Locate the cell with the specified text and output its (X, Y) center coordinate. 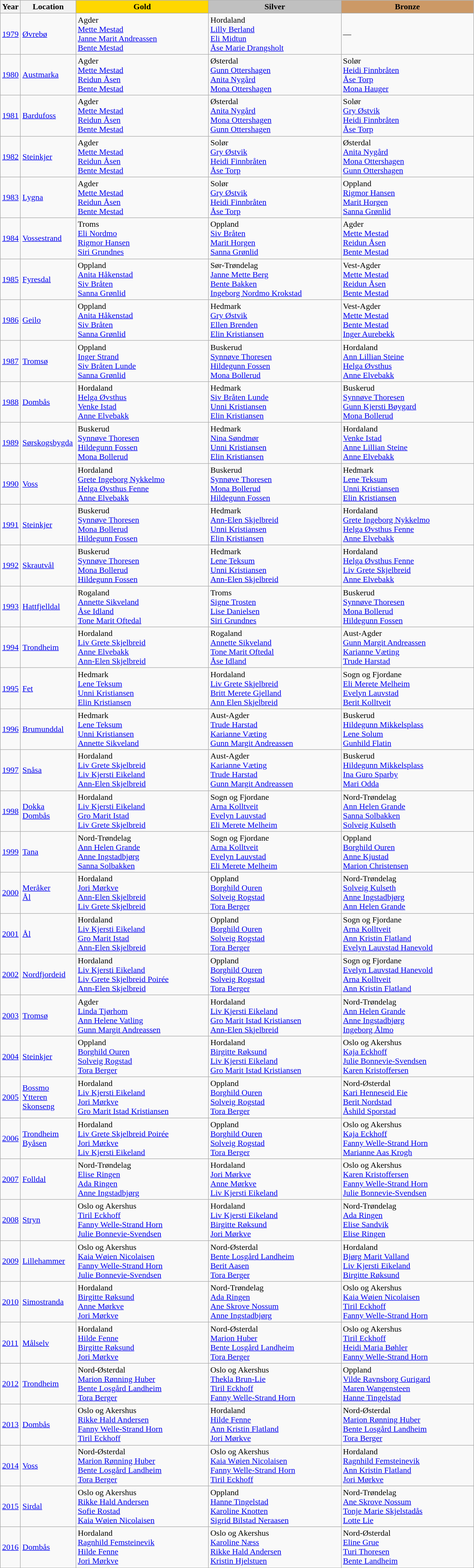
HordalandJori MørkveAnn-Elen SkjelbreidLiv Grete Skjelbreid (142, 893)
1999 (10, 852)
BuskerudHildegunn MikkelsplassIna Guro SparbyMari Odda (407, 770)
HedmarkSiv Bråten LundeUnni KristiansenElin Kristiansen (275, 402)
HordalandHelga Øvsthus FenneLiv Grete SkjelbreidAnne Elvebakk (407, 565)
Nordfjordeid (48, 974)
Aust-AgderGunn Margit AndreassenKarianne VætingTrude Harstad (407, 647)
Austmarka (48, 75)
Nord-ØsterdalMarion HuberBente Losgård LandheimTora Berger (275, 1343)
HordalandLiv Kjersti EikelandBirgitte RøksundJori Mørkve (275, 1220)
1998 (10, 811)
Oslo og AkershusRikke Hald AndersenFanny Welle-Strand HornTiril Eckhoff (142, 1424)
1994 (10, 647)
HordalandBirgitte RøksundAnne MørkveJori Mørkve (142, 1302)
BossmoYtterenSkonseng (48, 1097)
Oslo og AkershusKaren KristoffersenFanny Welle-Strand HornJulie Bonnevie-Svendsen (407, 1179)
HedmarkLene TeksumUnni KristiansenElin Kristiansen (407, 484)
2005 (10, 1097)
1992 (10, 565)
TromsSigne TrostenLise DanielsenSiri Grundnes (275, 607)
Hedmark Lene TeksumUnni KristiansenElin Kristiansen (142, 688)
2003 (10, 1016)
OpplandBorghild OurenAnne KjustadMarion Christensen (407, 852)
2009 (10, 1261)
Sirdal (48, 1506)
1993 (10, 607)
HordalandLiv Grete Skjelbreid PoiréeJori MørkveLiv Kjersti Eikeland (142, 1139)
Oslo og AkershusThekla Brun-LieTiril EckhoffFanny Welle-Strand Horn (275, 1384)
SolørHeidi FinnbråtenÅse TorpMona Hauger (407, 75)
Nord-TrøndelagElise RingenAda RingenAnne Ingstadbjørg (142, 1179)
Sør-TrøndelagJanne Mette BergBente BakkenIngeborg Nordmo Krokstad (275, 279)
ØsterdalGunn OttershagenAnita NygårdMona Ottershagen (275, 75)
HordalandHilde FenneBirgitte RøksundJori Mørkve (142, 1343)
Geilo (48, 320)
Hattfjelldal (48, 607)
Nord-TrøndelagAda RingenAne Skrove NossumAnne Ingstadbjørg (275, 1302)
— (407, 34)
OpplandHanne TingelstadKaroline KnottenSigrid Bilstad Neraasen (275, 1506)
Oslo og AkershusKaia Wøien NicolaisenFanny Welle-Strand HornJulie Bonnevie-Svendsen (142, 1261)
Lygna (48, 197)
Simostranda (48, 1302)
HordalandBjørg Marit VallandLiv Kjersti EikelandBirgitte Røksund (407, 1261)
MeråkerÅl (48, 893)
1988 (10, 402)
Oslo og AkershusKaia Wøien NicolaisenFanny Welle-Strand HornTiril Eckhoff (275, 1466)
HordalandLiv Kjersti EikelandGro Marit IstadLiv Grete Skjelbreid (142, 811)
HedmarkLene TeksumUnni KristiansenAnn-Elen Skjelbreid (275, 565)
1980 (10, 75)
2004 (10, 1056)
Location (48, 7)
Bardufoss (48, 115)
Nord-ØsterdalBente Losgård LandheimBerit AasenTora Berger (275, 1261)
HordalandRagnhild FemsteinevikAnn Kristin FlatlandJori Mørkve (407, 1466)
Nord-TrøndelagAnn Helen GrandeAnne IngstadbjørgIngeborg Ålmo (407, 1016)
Snåsa (48, 770)
Vest-AgderMette MestadReidun ÅsenBente Mestad (407, 279)
Nord-TrøndelagAnn Helen GrandeSanna SolbakkenSolveig Kulseth (407, 811)
HordalandLiv Grete SkjelbreidLiv Kjersti EikelandAnn-Elen Skjelbreid (142, 770)
1981 (10, 115)
2013 (10, 1424)
AgderMette MestadJanne Marit AndreassenBente Mestad (142, 34)
HordalandLilly BerlandEli MidtunÅse Marie Drangsholt (275, 34)
2014 (10, 1466)
2000 (10, 893)
RogalandAnnette SikvelandTone Marit OftedalÅse Idland (275, 647)
HordalandBirgitte RøksundLiv Kjersti EikelandGro Marit Istad Kristiansen (275, 1056)
HordalandRagnhild FemsteinevikHilde FenneJori Mørkve (142, 1547)
2015 (10, 1506)
1995 (10, 688)
Fyresdal (48, 279)
Oslo og AkershusKaia Wøien NicolaisenTiril EckhoffFanny Welle-Strand Horn (407, 1302)
DokkaDombås (48, 811)
Stryn (48, 1220)
BuskerudSynnøve ThoresenGunn Kjersti BøygardMona Bollerud (407, 402)
1984 (10, 238)
Hordaland Liv Grete SkjelbreidBritt Merete GjellandAnn Elen Skjelbreid (275, 688)
AgderLinda TjørhomAnn Helene VatlingGunn Margit Andreassen (142, 1016)
Ål (48, 934)
HordalandLiv Kjersti EikelandJori MørkveGro Marit Istad Kristiansen (142, 1097)
Nord-TrøndelagSolveig KulsethAnne IngstadbjørgAnn Helen Grande (407, 893)
Silver (275, 7)
Nord-ØsterdalEline GrueTuri ThoresenBente Landheim (407, 1547)
2011 (10, 1343)
Sørskogsbygda (48, 443)
2016 (10, 1547)
2001 (10, 934)
HordalandLiv Grete SkjelbreidAnne ElvebakkAnn-Elen Skjelbreid (142, 647)
Målselv (48, 1343)
Sogn og FjordaneEli Merete MelheimEvelyn LauvstadBerit Kolltveit (407, 688)
Oslo og AkershusKaja EckhoffFanny Welle-Strand HornMarianne Aas Krogh (407, 1139)
Oslo og AkershusTiril EckhoffHeidi Maria BøhlerFanny Welle-Strand Horn (407, 1343)
Nord-TrøndelagAda RingenElise SandvikElise Ringen (407, 1220)
Oslo og AkershusKaja EckhoffJulie Bonnevie-SvendsenKaren Kristoffersen (407, 1056)
Vossestrand (48, 238)
1997 (10, 770)
Aust-AgderKarianne VætingTrude HarstadGunn Margit Andreassen (275, 770)
HordalandJori MørkveAnne MørkveLiv Kjersti Eikeland (275, 1179)
Fet (48, 688)
Year (10, 7)
Øvrebø (48, 34)
TromsEli NordmoRigmor HansenSiri Grundnes (142, 238)
1989 (10, 443)
OpplandVilde Ravnsborg GurigardMaren WangensteenHanne Tingelstad (407, 1384)
Bronze (407, 7)
HedmarkLene TeksumUnni KristiansenAnnette Sikveland (142, 729)
HordalandHelga ØvsthusVenke IstadAnne Elvebakk (142, 402)
2012 (10, 1384)
Tana (48, 852)
2008 (10, 1220)
Nord-TrøndelagAne Skrove NossumTonje Marie SkjelstadåsLotte Lie (407, 1506)
Brumunddal (48, 729)
OpplandInger StrandSiv Bråten LundeSanna Grønlid (142, 361)
1983 (10, 197)
HordalandVenke IstadAnne Lillian SteineAnne Elvebakk (407, 443)
HordalandLiv Kjersti EikelandGro Marit IstadAnn-Elen Skjelbreid (142, 934)
BuskerudHildegunn MikkelsplassLene SolumGunhild Flatin (407, 729)
1996 (10, 729)
1991 (10, 525)
Nord-TrøndelagAnn Helen GrandeAnne IngstadbjørgSanna Solbakken (142, 852)
Aust-AgderTrude HarstadKarianne VætingGunn Margit Andreassen (275, 729)
2006 (10, 1139)
OpplandSiv BråtenMarit HorgenSanna Grønlid (275, 238)
1990 (10, 484)
1987 (10, 361)
Oslo og AkershusKaroline NæssRikke Hald AndersenKristin Hjelstuen (275, 1547)
2010 (10, 1302)
HordalandHilde FenneAnn Kristin FlatlandJori Mørkve (275, 1424)
HedmarkGry ØstvikEllen BrendenElin Kristiansen (275, 320)
Sogn og FjordaneEvelyn Lauvstad HanevoldArna KolltveitAnn Kristin Flatland (407, 974)
Oslo og AkershusRikke Hald AndersenSofie RostadKaia Wøien Nicolaisen (142, 1506)
HordalandLiv Kjersti EikelandLiv Grete Skjelbreid PoiréeAnn-Elen Skjelbreid (142, 974)
Vest-AgderMette MestadBente MestadInger Aurebekk (407, 320)
Gold (142, 7)
2002 (10, 974)
HordalandAnn Lillian SteineHelga ØvsthusAnne Elvebakk (407, 361)
1986 (10, 320)
OpplandRigmor HansenMarit HorgenSanna Grønlid (407, 197)
TrondheimByåsen (48, 1139)
Lillehammer (48, 1261)
1982 (10, 157)
Skrautvål (48, 565)
HedmarkNina SøndmørUnni KristiansenElin Kristiansen (275, 443)
RogalandAnnette SikvelandÅse IdlandTone Marit Oftedal (142, 607)
2007 (10, 1179)
Oslo og AkershusTiril EckhoffFanny Welle-Strand HornJulie Bonnevie-Svendsen (142, 1220)
Nord-ØsterdalKari Henneseid EieBerit NordstadÅshild Sporstad (407, 1097)
1979 (10, 34)
Folldal (48, 1179)
1985 (10, 279)
Sogn og FjordaneArna KolltveitAnn Kristin FlatlandEvelyn Lauvstad Hanevold (407, 934)
HedmarkAnn-Elen SkjelbreidUnni KristiansenElin Kristiansen (275, 525)
HordalandLiv Kjersti EikelandGro Marit Istad KristiansenAnn-Elen Skjelbreid (275, 1016)
